Search for the cell housing the specified text and yield its [X, Y] center coordinate. 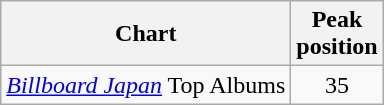
Peakposition [337, 34]
Chart [146, 34]
Billboard Japan Top Albums [146, 85]
35 [337, 85]
